Detect which cell encompasses the target text, then output its [x, y] center coordinate. 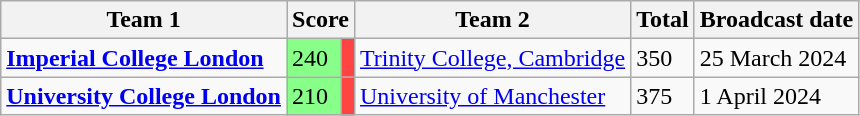
Broadcast date [776, 20]
Team 2 [492, 20]
Trinity College, Cambridge [492, 58]
350 [663, 58]
Team 1 [144, 20]
University of Manchester [492, 96]
1 April 2024 [776, 96]
25 March 2024 [776, 58]
240 [314, 58]
Imperial College London [144, 58]
Total [663, 20]
Score [320, 20]
210 [314, 96]
University College London [144, 96]
375 [663, 96]
